Determine the (x, y) coordinate at the center of the cell enclosing the given text.  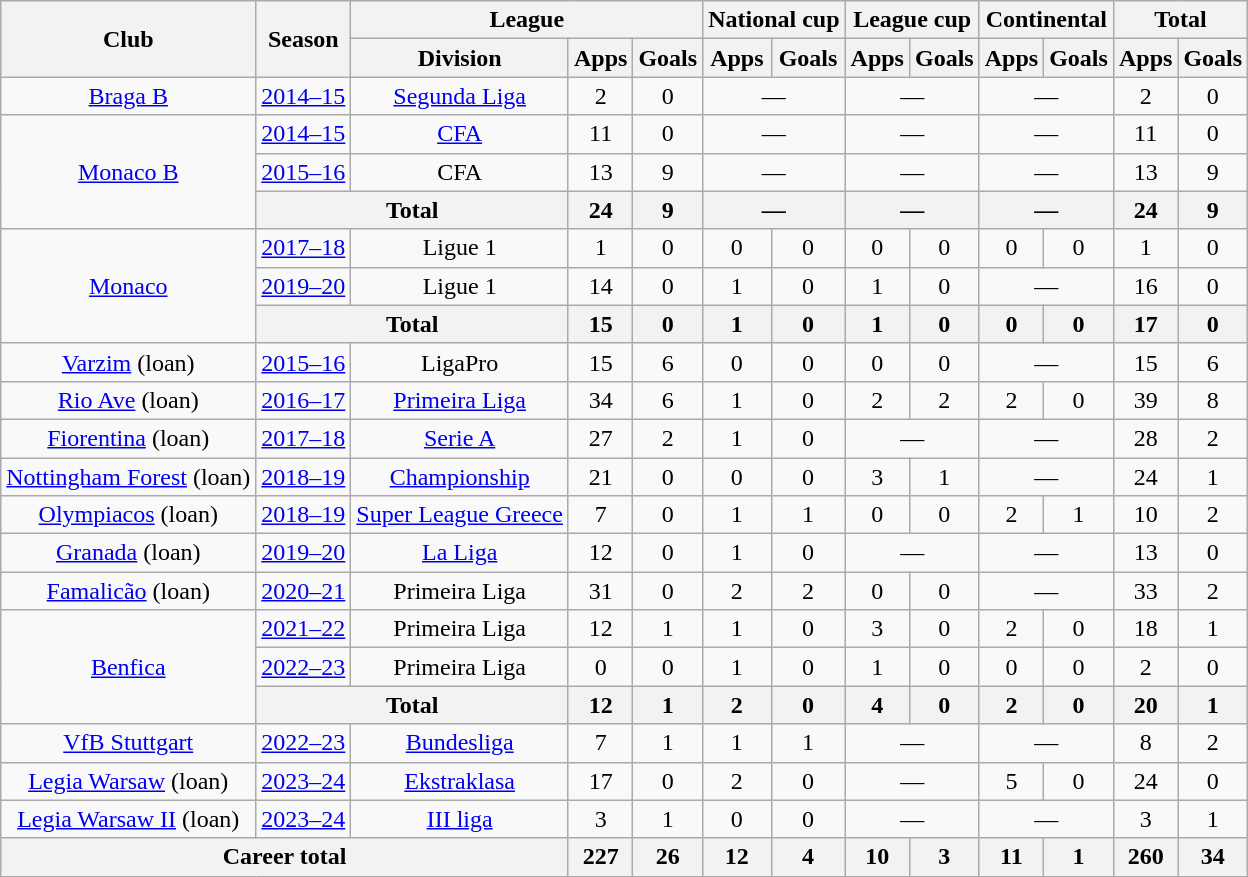
League cup (912, 20)
Serie A (460, 438)
18 (1145, 629)
27 (600, 438)
Legia Warsaw II (loan) (128, 819)
Granada (loan) (128, 553)
Fiorentina (loan) (128, 438)
26 (668, 857)
LigaPro (460, 362)
Famalicão (loan) (128, 591)
16 (1145, 286)
33 (1145, 591)
28 (1145, 438)
2020–21 (304, 591)
14 (600, 286)
Rio Ave (loan) (128, 400)
Legia Warsaw (loan) (128, 781)
227 (600, 857)
Braga B (128, 96)
Ekstraklasa (460, 781)
Varzim (loan) (128, 362)
Bundesliga (460, 743)
VfB Stuttgart (128, 743)
League (527, 20)
Monaco B (128, 172)
Olympiacos (loan) (128, 515)
Championship (460, 477)
La Liga (460, 553)
Club (128, 39)
Segunda Liga (460, 96)
Monaco (128, 286)
5 (1011, 781)
III liga (460, 819)
Career total (285, 857)
Nottingham Forest (loan) (128, 477)
20 (1145, 705)
31 (600, 591)
260 (1145, 857)
Season (304, 39)
Division (460, 58)
National cup (774, 20)
Benfica (128, 667)
2016–17 (304, 400)
Continental (1046, 20)
2021–22 (304, 629)
39 (1145, 400)
21 (600, 477)
Super League Greece (460, 515)
